Return [x, y] of the center of cell containing provided text 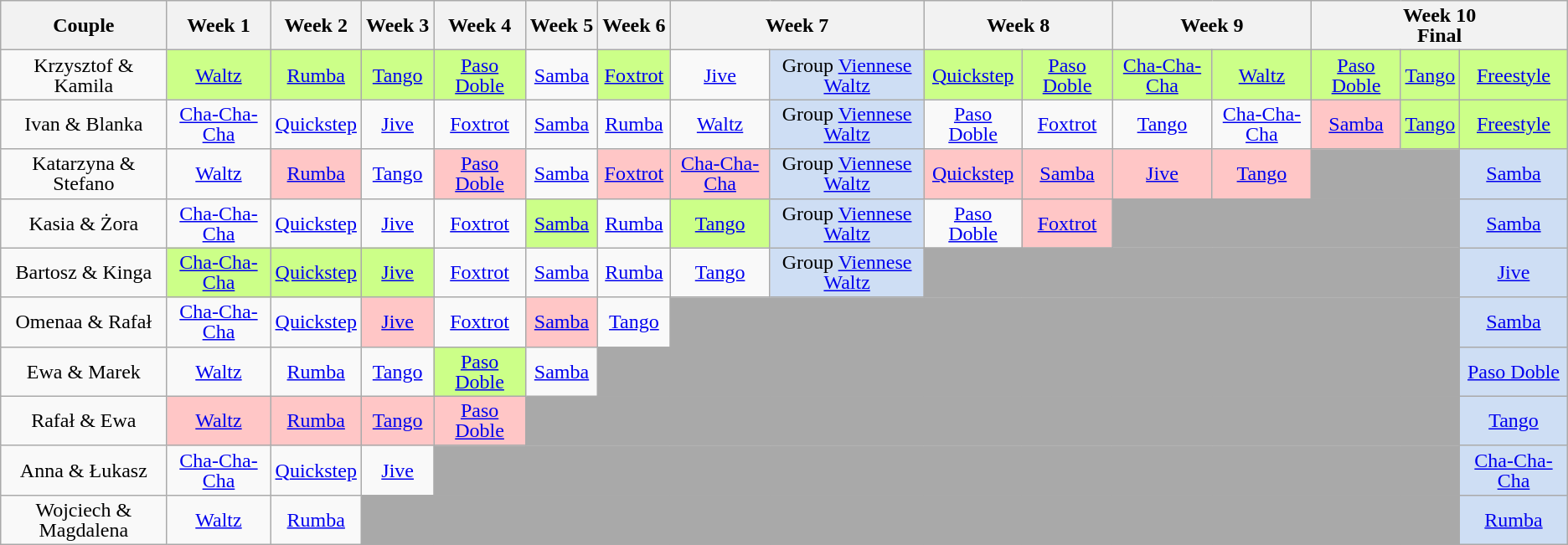
Omenaa & Rafał [84, 321]
Ewa & Marek [84, 372]
Week 10Final [1439, 25]
Couple [84, 25]
Week 7 [797, 25]
Ivan & Blanka [84, 124]
Bartosz & Kinga [84, 273]
Wojciech & Magdalena [84, 519]
Week 4 [480, 25]
Week 6 [634, 25]
Week 1 [219, 25]
Kasia & Żora [84, 223]
Week 9 [1212, 25]
Week 8 [1019, 25]
Rafał & Ewa [84, 420]
Anna & Łukasz [84, 470]
Krzysztof & Kamila [84, 75]
Week 2 [316, 25]
Week 5 [561, 25]
Katarzyna & Stefano [84, 174]
Week 3 [397, 25]
